Locate the cell with the specified text and output its (x, y) center coordinate. 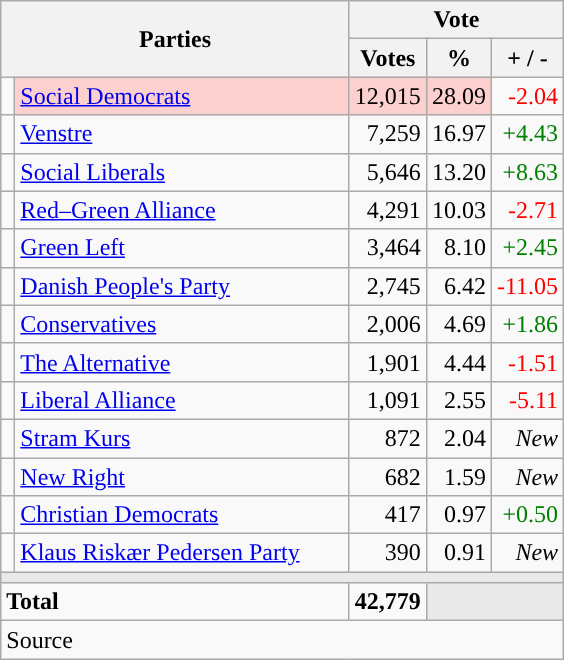
2,006 (388, 324)
Source (282, 640)
4.69 (458, 324)
Parties (176, 39)
5,646 (388, 172)
+4.43 (527, 134)
Social Democrats (182, 96)
Red–Green Alliance (182, 210)
0.91 (458, 553)
1,901 (388, 362)
-5.11 (527, 400)
-11.05 (527, 286)
10.03 (458, 210)
Votes (388, 58)
Conservatives (182, 324)
8.10 (458, 248)
Stram Kurs (182, 438)
7,259 (388, 134)
The Alternative (182, 362)
+8.63 (527, 172)
Green Left (182, 248)
-1.51 (527, 362)
390 (388, 553)
1.59 (458, 477)
12,015 (388, 96)
2,745 (388, 286)
Vote (456, 20)
Christian Democrats (182, 515)
1,091 (388, 400)
16.97 (458, 134)
2.04 (458, 438)
28.09 (458, 96)
872 (388, 438)
Klaus Riskær Pedersen Party (182, 553)
6.42 (458, 286)
2.55 (458, 400)
Liberal Alliance (182, 400)
0.97 (458, 515)
-2.71 (527, 210)
+ / - (527, 58)
4.44 (458, 362)
4,291 (388, 210)
417 (388, 515)
+2.45 (527, 248)
3,464 (388, 248)
Venstre (182, 134)
% (458, 58)
Total (176, 602)
42,779 (388, 602)
New Right (182, 477)
-2.04 (527, 96)
13.20 (458, 172)
+1.86 (527, 324)
682 (388, 477)
+0.50 (527, 515)
Danish People's Party (182, 286)
Social Liberals (182, 172)
